Extract the [x, y] coordinate from the center of the cell holding the provided text.  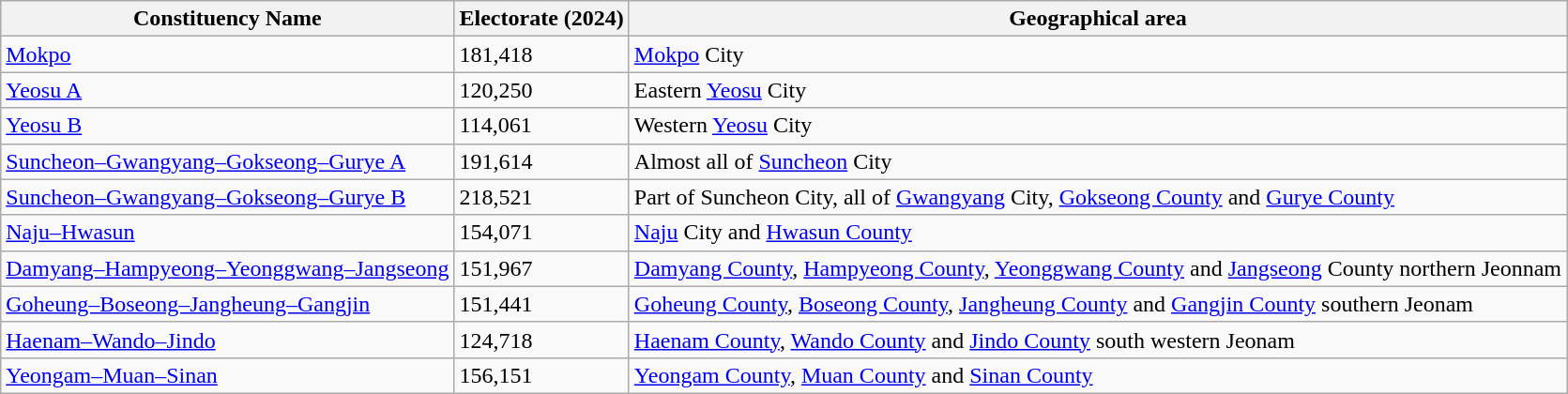
Almost all of Suncheon City [1098, 161]
Haenam County, Wando County and Jindo County south western Jeonam [1098, 340]
Geographical area [1098, 19]
Haenam–Wando–Jindo [227, 340]
191,614 [541, 161]
Suncheon–Gwangyang–Gokseong–Gurye B [227, 197]
Part of Suncheon City, all of Gwangyang City, Gokseong County and Gurye County [1098, 197]
218,521 [541, 197]
Damyang–Hampyeong–Yeonggwang–Jangseong [227, 268]
124,718 [541, 340]
Naju–Hwasun [227, 233]
Yeongam–Muan–Sinan [227, 375]
Yeosu A [227, 90]
114,061 [541, 126]
120,250 [541, 90]
Goheung County, Boseong County, Jangheung County and Gangjin County southern Jeonam [1098, 304]
Eastern Yeosu City [1098, 90]
Mokpo City [1098, 54]
156,151 [541, 375]
154,071 [541, 233]
Electorate (2024) [541, 19]
151,967 [541, 268]
Suncheon–Gwangyang–Gokseong–Gurye A [227, 161]
Yeongam County, Muan County and Sinan County [1098, 375]
Yeosu B [227, 126]
Mokpo [227, 54]
Constituency Name [227, 19]
Naju City and Hwasun County [1098, 233]
Goheung–Boseong–Jangheung–Gangjin [227, 304]
Western Yeosu City [1098, 126]
151,441 [541, 304]
181,418 [541, 54]
Damyang County, Hampyeong County, Yeonggwang County and Jangseong County northern Jeonnam [1098, 268]
